Return the (X, Y) coordinate for the center point of the cell that contains the specified text.  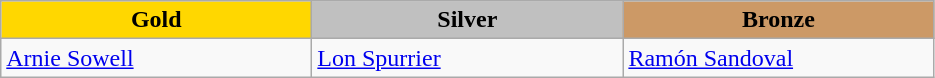
Lon Spurrier (468, 58)
Arnie Sowell (156, 58)
Silver (468, 20)
Ramón Sandoval (778, 58)
Bronze (778, 20)
Gold (156, 20)
